Find where the given text appears and provide that cell's center as (X, Y) coordinate. 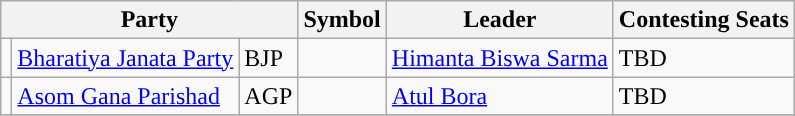
Symbol (342, 20)
Bharatiya Janata Party (126, 58)
Contesting Seats (704, 20)
Asom Gana Parishad (126, 96)
Leader (500, 20)
Party (150, 20)
Himanta Biswa Sarma (500, 58)
BJP (268, 58)
Atul Bora (500, 96)
AGP (268, 96)
